For the text-containing cell, return its midpoint in [X, Y] coordinate format. 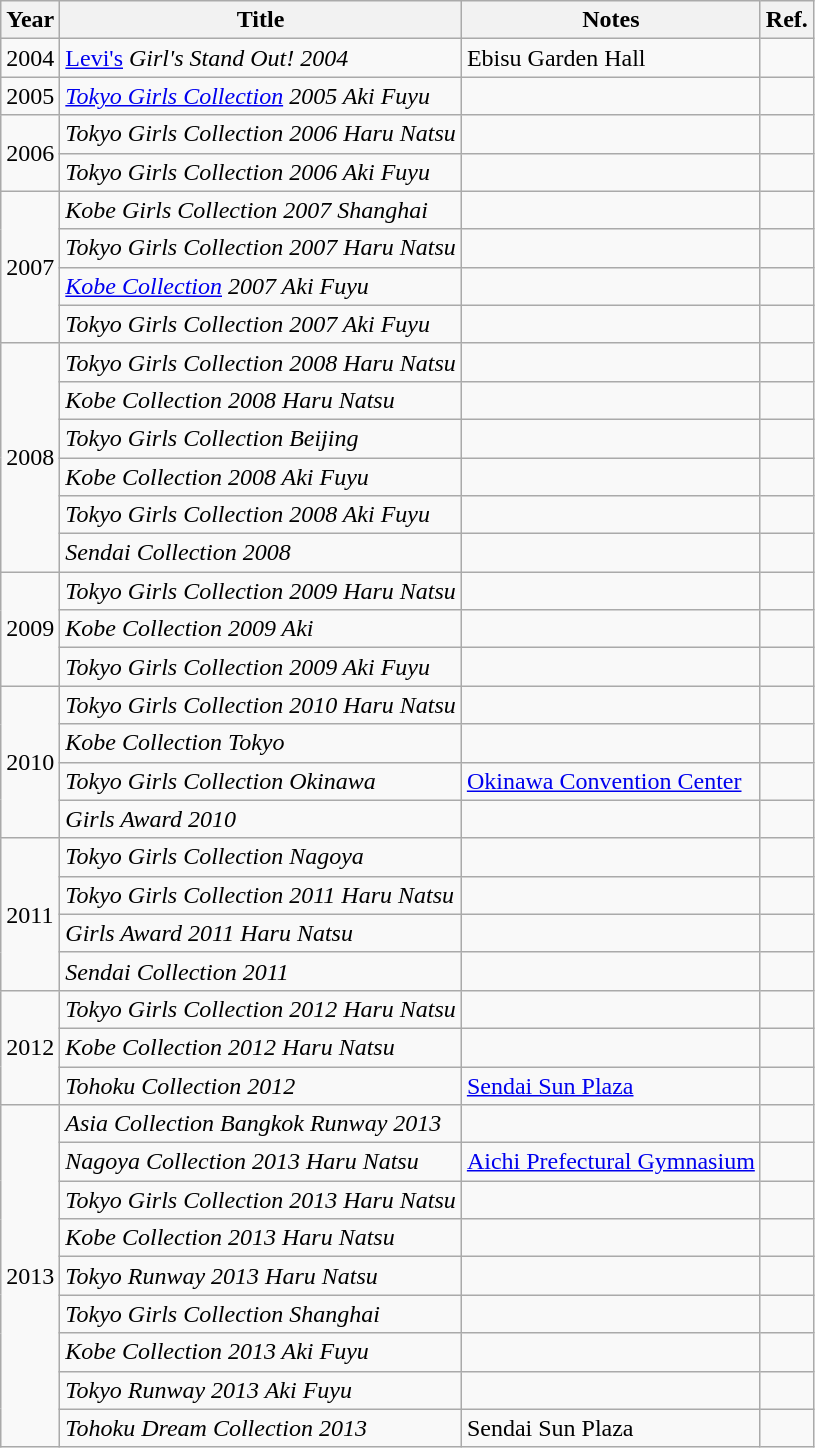
Year [30, 20]
Kobe Collection 2008 Aki Fuyu [261, 477]
Tokyo Girls Collection 2007 Aki Fuyu [261, 324]
Tokyo Girls Collection 2009 Haru Natsu [261, 591]
Tokyo Girls Collection Okinawa [261, 781]
Kobe Girls Collection 2007 Shanghai [261, 210]
Notes [610, 20]
Tokyo Girls Collection 2006 Aki Fuyu [261, 172]
Kobe Collection 2007 Aki Fuyu [261, 286]
Tokyo Girls Collection Nagoya [261, 857]
Tokyo Girls Collection 2013 Haru Natsu [261, 1200]
Okinawa Convention Center [610, 781]
Tokyo Girls Collection 2005 Aki Fuyu [261, 96]
Levi's Girl's Stand Out! 2004 [261, 58]
Tokyo Girls Collection 2012 Haru Natsu [261, 1009]
2005 [30, 96]
2011 [30, 914]
Tohoku Dream Collection 2013 [261, 1428]
Kobe Collection 2008 Haru Natsu [261, 400]
Tokyo Girls Collection 2008 Aki Fuyu [261, 515]
Aichi Prefectural Gymnasium [610, 1162]
Kobe Collection 2013 Aki Fuyu [261, 1352]
2006 [30, 153]
Kobe Collection 2013 Haru Natsu [261, 1238]
Tokyo Girls Collection Shanghai [261, 1314]
2004 [30, 58]
Tokyo Runway 2013 Aki Fuyu [261, 1390]
Sendai Collection 2008 [261, 553]
Tohoku Collection 2012 [261, 1085]
Ebisu Garden Hall [610, 58]
Girls Award 2011 Haru Natsu [261, 933]
Kobe Collection 2012 Haru Natsu [261, 1047]
Kobe Collection 2009 Aki [261, 629]
Nagoya Collection 2013 Haru Natsu [261, 1162]
2009 [30, 629]
Tokyo Girls Collection Beijing [261, 438]
Kobe Collection Tokyo [261, 743]
Tokyo Girls Collection 2010 Haru Natsu [261, 705]
Tokyo Girls Collection 2006 Haru Natsu [261, 134]
Title [261, 20]
Tokyo Runway 2013 Haru Natsu [261, 1276]
Girls Award 2010 [261, 819]
2007 [30, 267]
2008 [30, 457]
Tokyo Girls Collection 2011 Haru Natsu [261, 895]
Tokyo Girls Collection 2009 Aki Fuyu [261, 667]
Ref. [786, 20]
2010 [30, 762]
2013 [30, 1276]
Tokyo Girls Collection 2007 Haru Natsu [261, 248]
Tokyo Girls Collection 2008 Haru Natsu [261, 362]
Asia Collection Bangkok Runway 2013 [261, 1124]
Sendai Collection 2011 [261, 971]
2012 [30, 1047]
